Extract the (x, y) coordinate from the center of the cell holding the provided text.  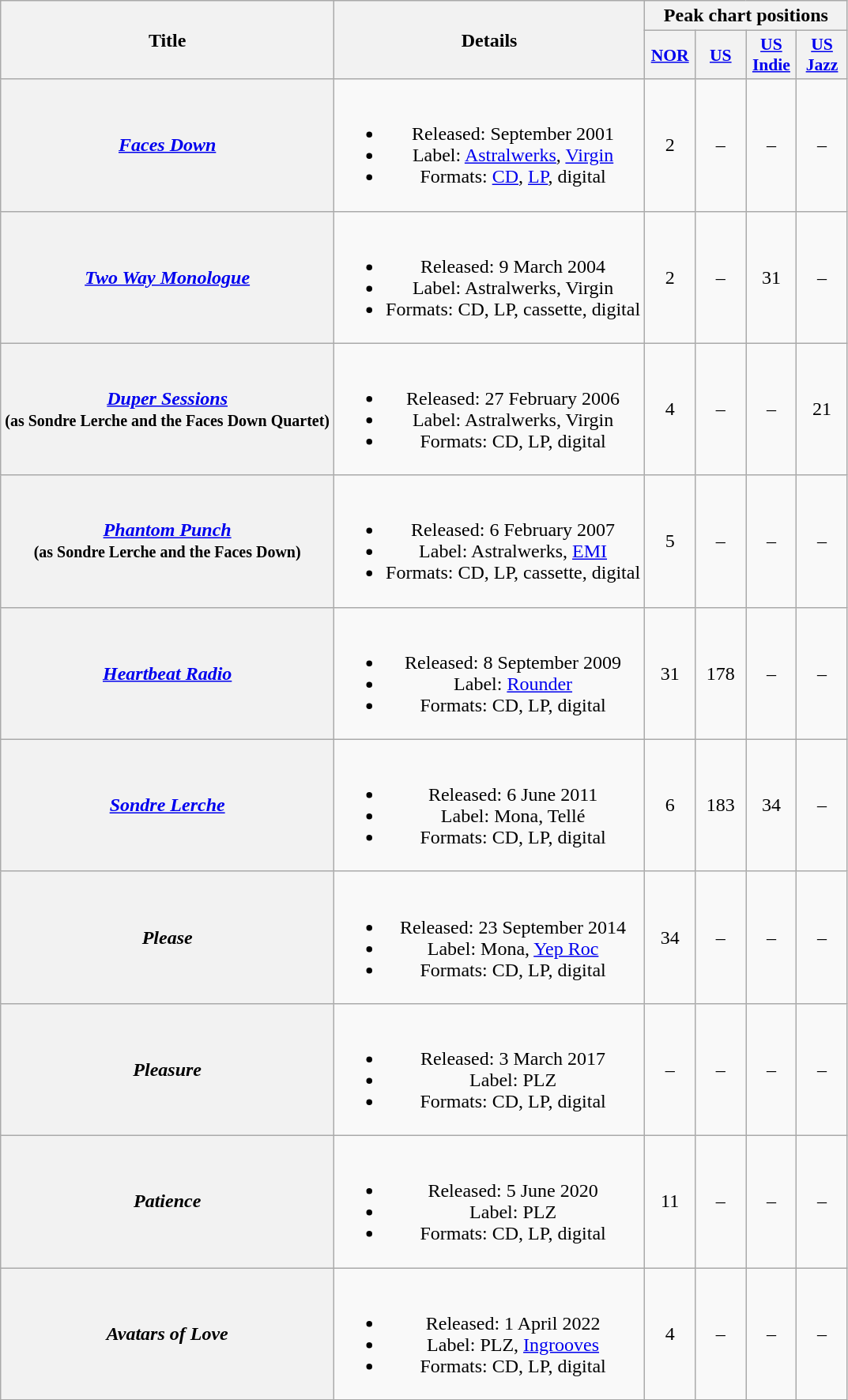
Released: 6 February 2007Label: Astralwerks, EMIFormats: CD, LP, cassette, digital (490, 541)
Title (168, 40)
Released: 3 March 2017Label: PLZFormats: CD, LP, digital (490, 1069)
5 (670, 541)
21 (822, 409)
Released: September 2001Label: Astralwerks, VirginFormats: CD, LP, digital (490, 145)
Released: 23 September 2014Label: Mona, Yep RocFormats: CD, LP, digital (490, 938)
Peak chart positions (746, 16)
USIndie (771, 55)
Avatars of Love (168, 1334)
Phantom Punch(as Sondre Lerche and the Faces Down) (168, 541)
Released: 27 February 2006Label: Astralwerks, VirginFormats: CD, LP, digital (490, 409)
11 (670, 1202)
Pleasure (168, 1069)
6 (670, 805)
Released: 6 June 2011Label: Mona, TelléFormats: CD, LP, digital (490, 805)
Heartbeat Radio (168, 674)
US (721, 55)
Released: 9 March 2004Label: Astralwerks, VirginFormats: CD, LP, cassette, digital (490, 277)
183 (721, 805)
Please (168, 938)
Patience (168, 1202)
Released: 5 June 2020Label: PLZFormats: CD, LP, digital (490, 1202)
Released: 1 April 2022Label: PLZ, IngroovesFormats: CD, LP, digital (490, 1334)
Two Way Monologue (168, 277)
178 (721, 674)
NOR (670, 55)
Duper Sessions(as Sondre Lerche and the Faces Down Quartet) (168, 409)
USJazz (822, 55)
Sondre Lerche (168, 805)
Released: 8 September 2009Label: RounderFormats: CD, LP, digital (490, 674)
Details (490, 40)
Faces Down (168, 145)
